For the text-containing cell, return its midpoint in [x, y] coordinate format. 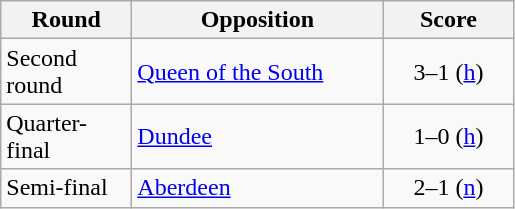
Queen of the South [258, 72]
Round [66, 20]
1–0 (h) [448, 136]
3–1 (h) [448, 72]
Opposition [258, 20]
Second round [66, 72]
Dundee [258, 136]
Aberdeen [258, 188]
2–1 (n) [448, 188]
Quarter-final [66, 136]
Score [448, 20]
Semi-final [66, 188]
